Detect which cell encompasses the target text, then output its [X, Y] center coordinate. 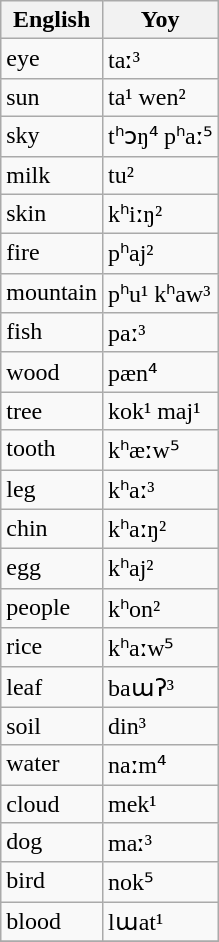
nok⁵ [160, 882]
sky [52, 136]
taː³ [160, 59]
kʰaːŋ² [160, 529]
maː³ [160, 843]
naːm⁴ [160, 765]
din³ [160, 726]
kʰiːŋ² [160, 214]
skin [52, 214]
leaf [52, 687]
milk [52, 175]
rice [52, 648]
blood [52, 922]
people [52, 608]
kʰaj² [160, 569]
soil [52, 726]
ta¹ wen² [160, 97]
egg [52, 569]
paː³ [160, 333]
cloud [52, 803]
fire [52, 254]
pʰu¹ kʰaw³ [160, 293]
dog [52, 843]
baɯʔ³ [160, 687]
lɯat¹ [160, 922]
kʰaː³ [160, 490]
mek¹ [160, 803]
tooth [52, 450]
kʰaːw⁵ [160, 648]
tree [52, 411]
fish [52, 333]
kok¹ maj¹ [160, 411]
kʰæːw⁵ [160, 450]
tʰɔŋ⁴ pʰaː⁵ [160, 136]
mountain [52, 293]
eye [52, 59]
chin [52, 529]
kʰon² [160, 608]
wood [52, 372]
Yoy [160, 20]
sun [52, 97]
pʰaj² [160, 254]
tu² [160, 175]
leg [52, 490]
water [52, 765]
pæn⁴ [160, 372]
English [52, 20]
bird [52, 882]
